Capture the cell that displays the provided text and extract its [X, Y] central coordinate. 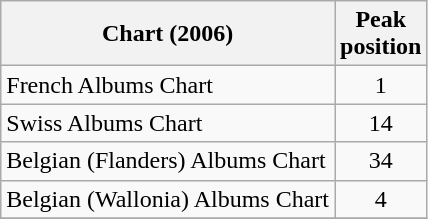
Belgian (Wallonia) Albums Chart [168, 199]
34 [380, 161]
Peakposition [380, 34]
Belgian (Flanders) Albums Chart [168, 161]
French Albums Chart [168, 85]
Chart (2006) [168, 34]
14 [380, 123]
4 [380, 199]
Swiss Albums Chart [168, 123]
1 [380, 85]
